Find where the given text appears and provide that cell's center as [x, y] coordinate. 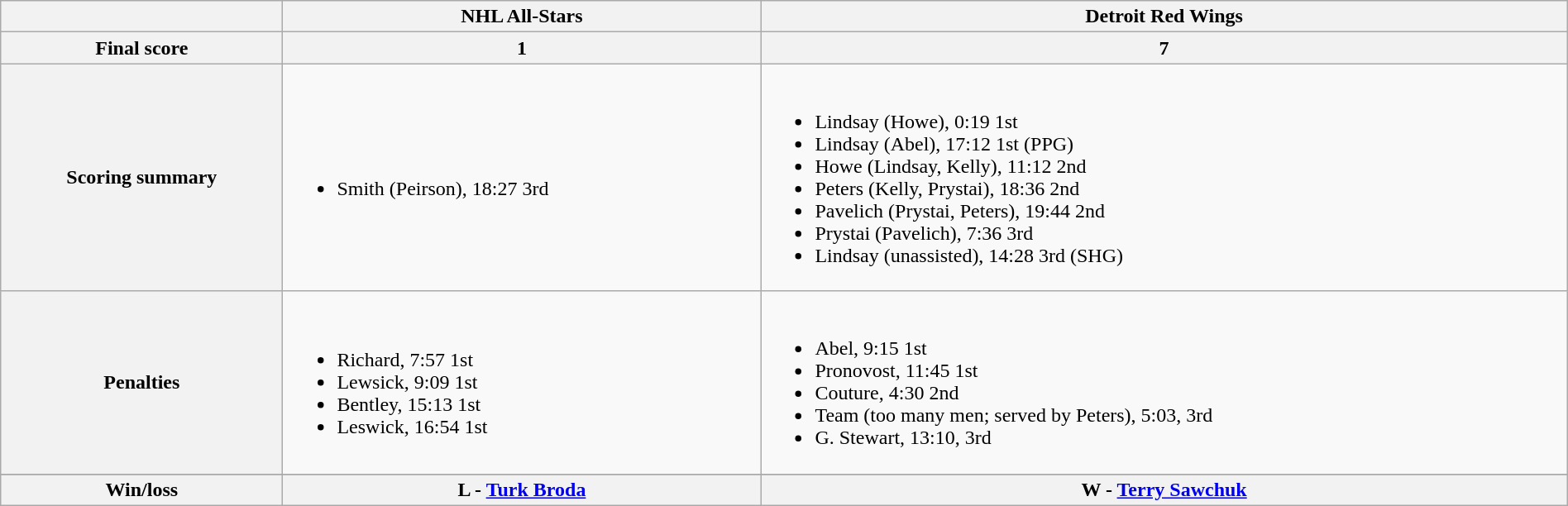
W - Terry Sawchuk [1164, 489]
Smith (Peirson), 18:27 3rd [522, 177]
Abel, 9:15 1stPronovost, 11:45 1stCouture, 4:30 2ndTeam (too many men; served by Peters), 5:03, 3rdG. Stewart, 13:10, 3rd [1164, 382]
NHL All-Stars [522, 17]
L - Turk Broda [522, 489]
Win/loss [142, 489]
Penalties [142, 382]
1 [522, 48]
Scoring summary [142, 177]
7 [1164, 48]
Final score [142, 48]
Richard, 7:57 1stLewsick, 9:09 1stBentley, 15:13 1stLeswick, 16:54 1st [522, 382]
Detroit Red Wings [1164, 17]
